For the text-containing cell, return its midpoint in (x, y) coordinate format. 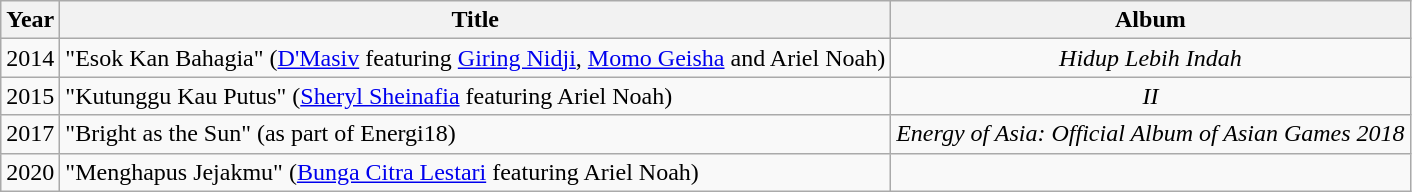
Year (30, 20)
"Menghapus Jejakmu" (Bunga Citra Lestari featuring Ariel Noah) (476, 172)
Hidup Lebih Indah (1150, 58)
Title (476, 20)
Album (1150, 20)
2020 (30, 172)
Energy of Asia: Official Album of Asian Games 2018 (1150, 134)
2014 (30, 58)
II (1150, 96)
"Bright as the Sun" (as part of Energi18) (476, 134)
2015 (30, 96)
"Kutunggu Kau Putus" (Sheryl Sheinafia featuring Ariel Noah) (476, 96)
2017 (30, 134)
"Esok Kan Bahagia" (D'Masiv featuring Giring Nidji, Momo Geisha and Ariel Noah) (476, 58)
